Locate the cell with the specified text and output its [x, y] center coordinate. 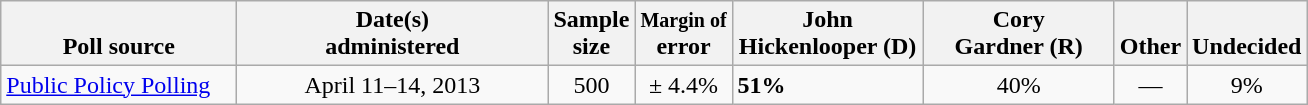
51% [828, 85]
Date(s)administered [392, 34]
CoryGardner (R) [1018, 34]
Other [1150, 34]
Poll source [119, 34]
9% [1247, 85]
500 [592, 85]
± 4.4% [684, 85]
— [1150, 85]
JohnHickenlooper (D) [828, 34]
40% [1018, 85]
Margin oferror [684, 34]
Undecided [1247, 34]
April 11–14, 2013 [392, 85]
Samplesize [592, 34]
Public Policy Polling [119, 85]
